Identify which cell holds the provided text, then report its (x, y) central coordinate. 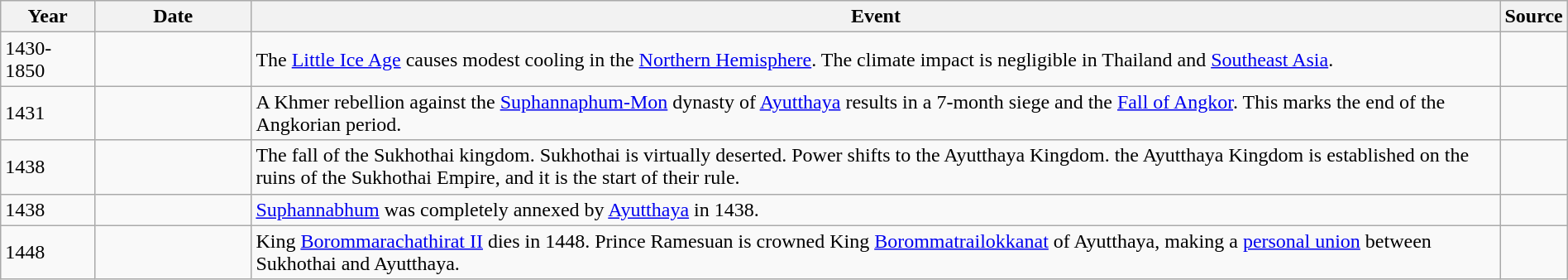
Suphannabhum was completely annexed by Ayutthaya in 1438. (876, 210)
The Little Ice Age causes modest cooling in the Northern Hemisphere. The climate impact is negligible in Thailand and Southeast Asia. (876, 60)
Date (172, 17)
Source (1533, 17)
Year (48, 17)
1448 (48, 252)
1431 (48, 113)
Event (876, 17)
1430-1850 (48, 60)
